For the text-containing cell, return its midpoint in [x, y] coordinate format. 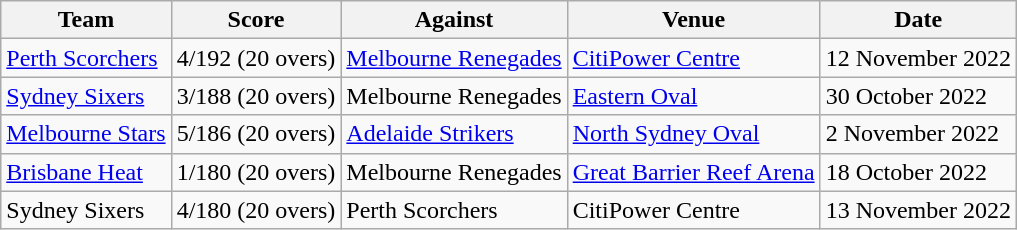
Eastern Oval [694, 96]
2 November 2022 [918, 134]
5/186 (20 overs) [256, 134]
Score [256, 20]
4/180 (20 overs) [256, 210]
Against [454, 20]
4/192 (20 overs) [256, 58]
Melbourne Stars [86, 134]
1/180 (20 overs) [256, 172]
Great Barrier Reef Arena [694, 172]
Adelaide Strikers [454, 134]
Venue [694, 20]
12 November 2022 [918, 58]
3/188 (20 overs) [256, 96]
Date [918, 20]
Team [86, 20]
13 November 2022 [918, 210]
30 October 2022 [918, 96]
North Sydney Oval [694, 134]
18 October 2022 [918, 172]
Brisbane Heat [86, 172]
